From the cell containing the given text, extract its center point as [X, Y] coordinate. 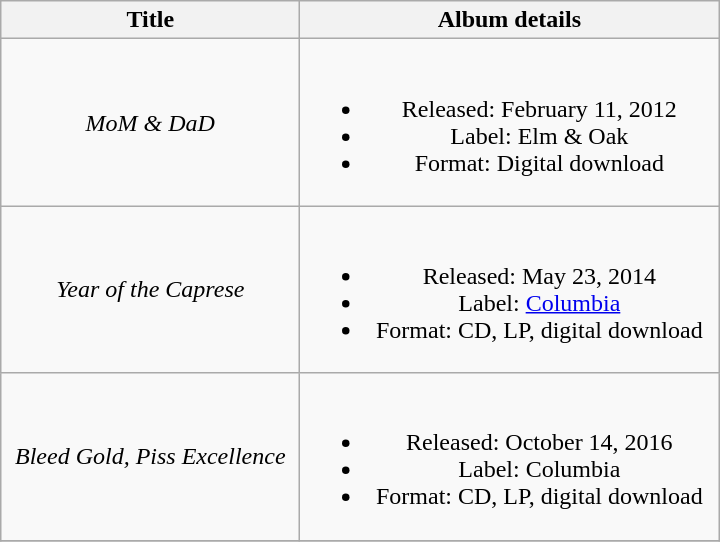
Year of the Caprese [150, 290]
Released: February 11, 2012Label: Elm & OakFormat: Digital download [510, 122]
Bleed Gold, Piss Excellence [150, 456]
Released: October 14, 2016Label: ColumbiaFormat: CD, LP, digital download [510, 456]
Title [150, 20]
Album details [510, 20]
MoM & DaD [150, 122]
Released: May 23, 2014Label: ColumbiaFormat: CD, LP, digital download [510, 290]
